Identify which cell holds the provided text, then report its (X, Y) central coordinate. 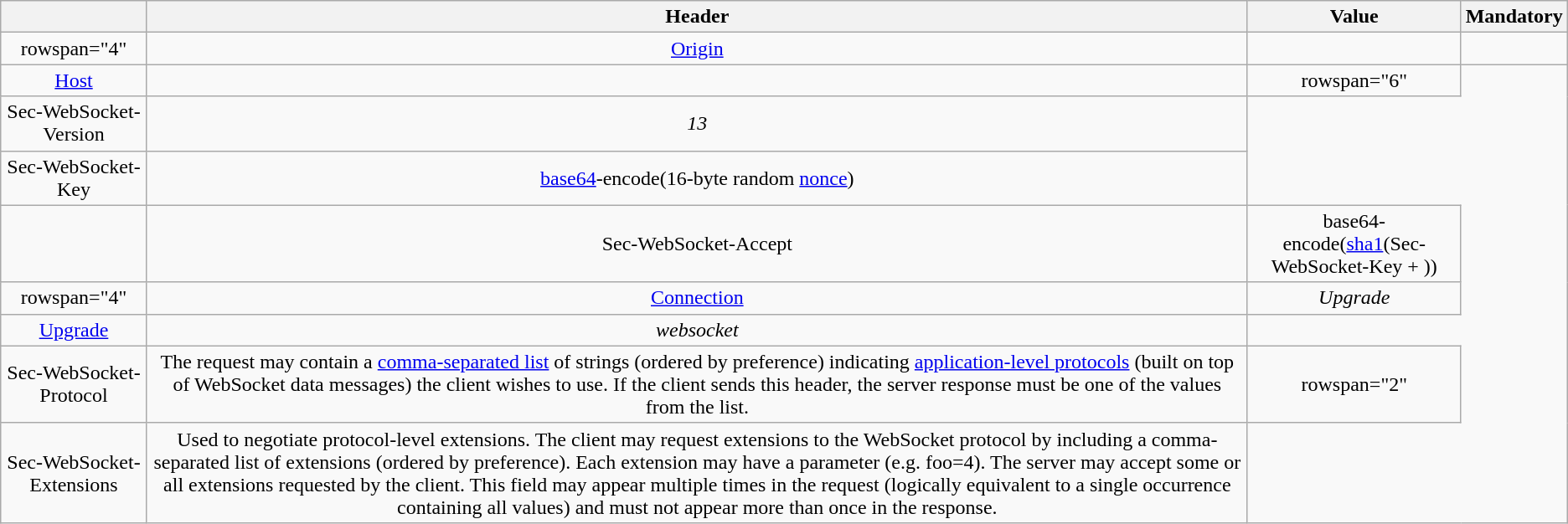
Sec-WebSocket-Version (74, 124)
Value (1354, 17)
Sec-WebSocket-Protocol (74, 384)
Sec-WebSocket-Accept (697, 244)
Connection (697, 298)
websocket (697, 330)
Origin (697, 49)
base64-encode(sha1(Sec-WebSocket-Key + )) (1354, 244)
rowspan="6" (1354, 80)
Sec-WebSocket-Extensions (74, 472)
base64-encode(16-byte random nonce) (697, 177)
Mandatory (1514, 17)
rowspan="2" (1354, 384)
Sec-WebSocket-Key (74, 177)
Host (74, 80)
Header (697, 17)
13 (697, 124)
